Provide the (x, y) coordinate of the cell's center where the given text is located.  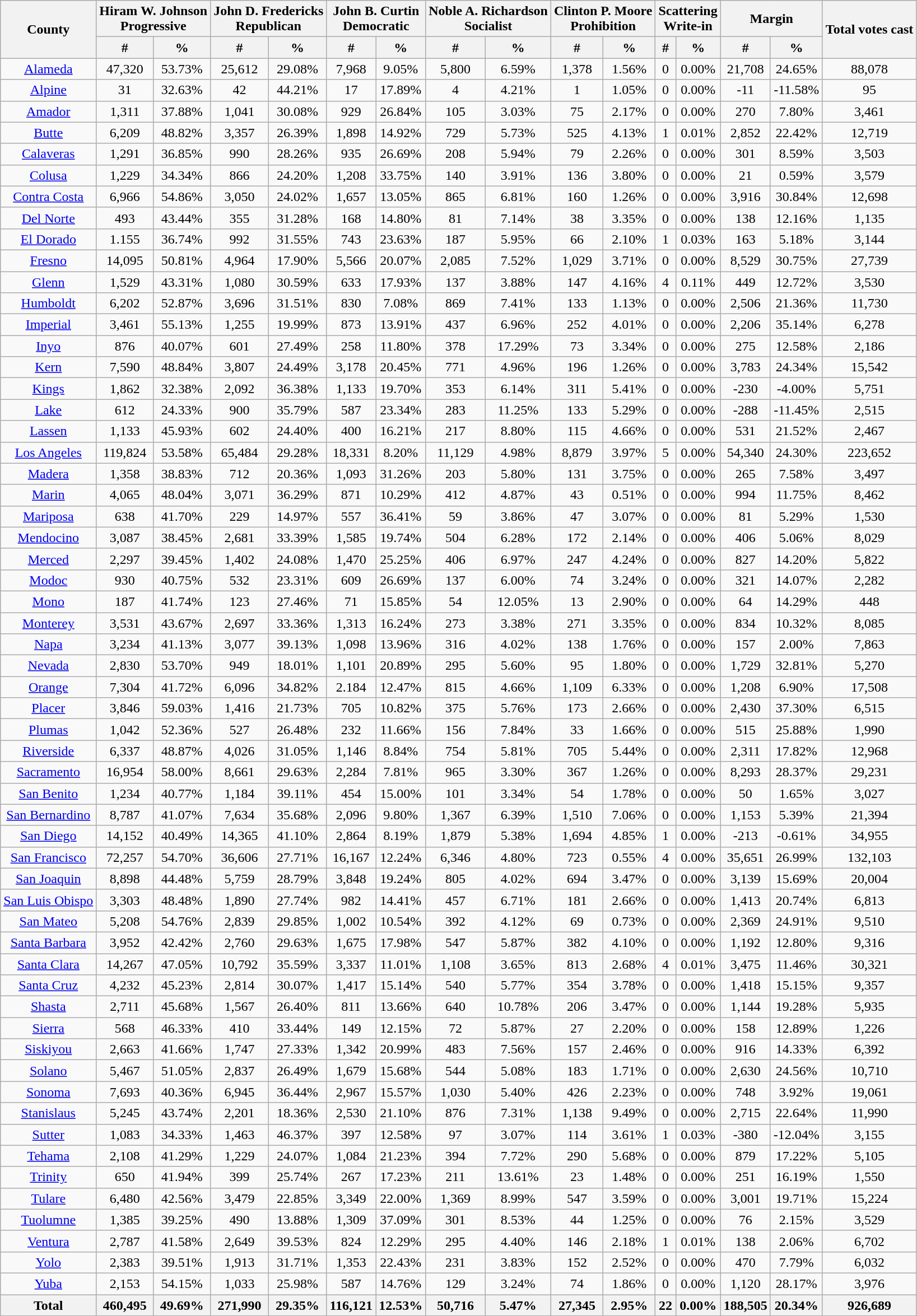
38 (577, 218)
54.86% (182, 197)
7.58% (797, 474)
6,032 (869, 1262)
47,320 (125, 69)
ScatteringWrite-in (688, 19)
183 (577, 1071)
Kern (48, 367)
48.48% (182, 900)
24.49% (297, 367)
273 (455, 623)
66 (577, 239)
15,542 (869, 367)
208 (455, 154)
557 (351, 516)
41.13% (182, 645)
5.94% (518, 154)
5.77% (518, 986)
694 (577, 879)
29.85% (297, 921)
1,153 (745, 815)
4.12% (518, 921)
5.06% (797, 538)
8.84% (401, 751)
41.70% (182, 516)
John B. CurtinDemocratic (376, 19)
30.08% (297, 111)
1,291 (125, 154)
5,467 (125, 1071)
31.71% (297, 1262)
3,071 (240, 495)
132,103 (869, 857)
2,787 (125, 1241)
3,952 (125, 942)
3.03% (518, 111)
638 (125, 516)
229 (240, 516)
-12.04% (797, 1135)
1,510 (577, 815)
2.90% (630, 601)
7,590 (125, 367)
39.51% (182, 1262)
20.36% (297, 474)
3,807 (240, 367)
8,462 (869, 495)
2.18% (630, 1241)
140 (455, 175)
2,681 (240, 538)
San Diego (48, 836)
Shasta (48, 1007)
7.06% (630, 815)
410 (240, 1028)
31.55% (297, 239)
930 (125, 580)
Solano (48, 1071)
12,698 (869, 197)
13.96% (401, 645)
252 (577, 325)
1,550 (869, 1177)
163 (745, 239)
1,417 (351, 986)
12.24% (401, 857)
149 (351, 1028)
53.58% (182, 452)
10,792 (240, 964)
3,529 (869, 1220)
26.84% (401, 111)
4.80% (518, 857)
18,331 (351, 452)
19.71% (797, 1198)
1,470 (351, 559)
5.68% (630, 1156)
2.95% (630, 1305)
1,101 (351, 666)
1,084 (351, 1156)
19,061 (869, 1092)
101 (455, 794)
2.46% (630, 1049)
871 (351, 495)
873 (351, 325)
39.53% (297, 1241)
1,367 (455, 815)
2,697 (240, 623)
640 (455, 1007)
4,964 (240, 260)
52.36% (182, 730)
2,515 (869, 410)
20.99% (401, 1049)
21.73% (297, 708)
15.85% (401, 601)
4.13% (630, 133)
8,085 (869, 623)
41.07% (182, 815)
8,529 (745, 260)
206 (577, 1007)
3,579 (869, 175)
5,270 (869, 666)
2,369 (745, 921)
17.98% (401, 942)
8,879 (577, 452)
Humboldt (48, 304)
79 (577, 154)
Mariposa (48, 516)
448 (869, 601)
44.21% (297, 90)
28.26% (297, 154)
5,245 (125, 1113)
1,679 (351, 1071)
275 (745, 346)
39.13% (297, 645)
515 (745, 730)
2.68% (630, 964)
17.89% (401, 90)
22.43% (401, 1262)
45.23% (182, 986)
830 (351, 304)
1,378 (577, 69)
7.14% (518, 218)
11,129 (455, 452)
Sacramento (48, 772)
729 (455, 133)
834 (745, 623)
3,479 (240, 1198)
24.02% (297, 197)
2,108 (125, 1156)
5.44% (630, 751)
26.40% (297, 1007)
168 (351, 218)
5,822 (869, 559)
31.26% (401, 474)
Santa Clara (48, 964)
3,783 (745, 367)
Santa Barbara (48, 942)
188,505 (745, 1305)
54.70% (182, 857)
33.39% (297, 538)
21.23% (401, 1156)
72,257 (125, 857)
41.29% (182, 1156)
-288 (745, 410)
25.25% (401, 559)
290 (577, 1156)
916 (745, 1049)
14.92% (401, 133)
454 (351, 794)
30.75% (797, 260)
311 (577, 389)
602 (240, 431)
4.98% (518, 452)
3,139 (745, 879)
9,316 (869, 942)
Imperial (48, 325)
2,715 (745, 1113)
13.05% (401, 197)
5 (665, 452)
30.59% (297, 282)
7,304 (125, 687)
1,862 (125, 389)
34.34% (182, 175)
Siskiyou (48, 1049)
40.75% (182, 580)
2,506 (745, 304)
53.70% (182, 666)
41.74% (182, 601)
6,278 (869, 325)
6,096 (240, 687)
6,515 (869, 708)
-213 (745, 836)
37.30% (797, 708)
354 (577, 986)
7.31% (518, 1113)
612 (125, 410)
136 (577, 175)
1,529 (125, 282)
2.00% (797, 645)
3.30% (518, 772)
965 (455, 772)
Calaveras (48, 154)
53.73% (182, 69)
11.66% (401, 730)
900 (240, 410)
4.96% (518, 367)
42 (240, 90)
12.53% (401, 1305)
Total votes cast (869, 29)
1,913 (240, 1262)
48.84% (182, 367)
6,337 (125, 751)
2,383 (125, 1262)
15.15% (797, 986)
992 (240, 239)
4.10% (630, 942)
1,353 (351, 1262)
Mendocino (48, 538)
866 (240, 175)
3,178 (351, 367)
12.72% (797, 282)
-230 (745, 389)
12.29% (401, 1241)
14,095 (125, 260)
10.78% (518, 1007)
55.13% (182, 325)
Stanislaus (48, 1113)
15.69% (797, 879)
267 (351, 1177)
15,224 (869, 1198)
17.90% (297, 260)
14,152 (125, 836)
48.04% (182, 495)
712 (240, 474)
12,719 (869, 133)
3,027 (869, 794)
22.64% (797, 1113)
40.07% (182, 346)
42.42% (182, 942)
45.93% (182, 431)
27.33% (297, 1049)
6,346 (455, 857)
3,976 (869, 1284)
25.74% (297, 1177)
24.07% (297, 1156)
54.15% (182, 1284)
49.69% (182, 1305)
1,585 (351, 538)
20.89% (401, 666)
6.14% (518, 389)
36.29% (297, 495)
5,935 (869, 1007)
129 (455, 1284)
75 (577, 111)
Riverside (48, 751)
33 (577, 730)
6,813 (869, 900)
5,105 (869, 1156)
1,138 (577, 1113)
San Luis Obispo (48, 900)
6.33% (630, 687)
483 (455, 1049)
2,711 (125, 1007)
3.97% (630, 452)
43.31% (182, 282)
6.71% (518, 900)
San Francisco (48, 857)
771 (455, 367)
12.80% (797, 942)
Sierra (48, 1028)
24.33% (182, 410)
2.14% (630, 538)
64 (745, 601)
County (48, 29)
5.60% (518, 666)
6.97% (518, 559)
5,751 (869, 389)
3,077 (240, 645)
10.29% (401, 495)
815 (455, 687)
2.184 (351, 687)
28.17% (797, 1284)
3.91% (518, 175)
3.71% (630, 260)
8,787 (125, 815)
869 (455, 304)
2,297 (125, 559)
26.99% (797, 857)
Nevada (48, 666)
223,652 (869, 452)
41.66% (182, 1049)
990 (240, 154)
2,630 (745, 1071)
11.01% (401, 964)
Margin (771, 19)
504 (455, 538)
41.58% (182, 1241)
1,093 (351, 474)
2,649 (240, 1241)
50 (745, 794)
22 (665, 1305)
532 (240, 580)
601 (240, 346)
173 (577, 708)
38.45% (182, 538)
105 (455, 111)
1,226 (869, 1028)
2,864 (351, 836)
6,966 (125, 197)
203 (455, 474)
18.01% (297, 666)
1,311 (125, 111)
6.00% (518, 580)
24.91% (797, 921)
1,990 (869, 730)
6,945 (240, 1092)
46.33% (182, 1028)
196 (577, 367)
211 (455, 1177)
397 (351, 1135)
40.77% (182, 794)
3,303 (125, 900)
34,955 (869, 836)
23.31% (297, 580)
2,153 (125, 1284)
59 (455, 516)
8,898 (125, 879)
2,760 (240, 942)
1,192 (745, 942)
265 (745, 474)
11.80% (401, 346)
375 (455, 708)
21.52% (797, 431)
232 (351, 730)
321 (745, 580)
1.71% (630, 1071)
5,800 (455, 69)
1.56% (630, 69)
4.16% (630, 282)
1,108 (455, 964)
15.68% (401, 1071)
24.20% (297, 175)
3.38% (518, 623)
4.40% (518, 1241)
609 (351, 580)
17.82% (797, 751)
400 (351, 431)
Inyo (48, 346)
21.36% (797, 304)
2.26% (630, 154)
3,696 (240, 304)
156 (455, 730)
1,567 (240, 1007)
4.85% (630, 836)
147 (577, 282)
949 (240, 666)
5,208 (125, 921)
2,830 (125, 666)
1,418 (745, 986)
13.91% (401, 325)
Plumas (48, 730)
2.23% (630, 1092)
39.25% (182, 1220)
1.86% (630, 1284)
Hiram W. JohnsonProgressive (153, 19)
926,689 (869, 1305)
16.21% (401, 431)
470 (745, 1262)
-0.61% (797, 836)
1,255 (240, 325)
11,990 (869, 1113)
929 (351, 111)
3,001 (745, 1198)
29,231 (869, 772)
52.87% (182, 304)
1.78% (630, 794)
43.44% (182, 218)
54.76% (182, 921)
27,739 (869, 260)
24.40% (297, 431)
19.99% (297, 325)
36.44% (297, 1092)
3.88% (518, 282)
217 (455, 431)
1.48% (630, 1177)
6,209 (125, 133)
21 (745, 175)
2,967 (351, 1092)
71 (351, 601)
5.73% (518, 133)
146 (577, 1241)
1,413 (745, 900)
Lassen (48, 431)
6.96% (518, 325)
6,392 (869, 1049)
152 (577, 1262)
15.57% (401, 1092)
460,495 (125, 1305)
25,612 (240, 69)
1,530 (869, 516)
3,155 (869, 1135)
32.81% (797, 666)
879 (745, 1156)
31.51% (297, 304)
San Bernardino (48, 815)
4,026 (240, 751)
4,065 (125, 495)
160 (577, 197)
50,716 (455, 1305)
15.00% (401, 794)
8.99% (518, 1198)
493 (125, 218)
28.79% (297, 879)
3,234 (125, 645)
30.07% (297, 986)
13.88% (297, 1220)
12,968 (869, 751)
355 (240, 218)
16,954 (125, 772)
36,606 (240, 857)
5.80% (518, 474)
14,365 (240, 836)
6.90% (797, 687)
2,284 (351, 772)
5,759 (240, 879)
181 (577, 900)
Lake (48, 410)
27.71% (297, 857)
2,092 (240, 389)
1,033 (240, 1284)
Alpine (48, 90)
40.36% (182, 1092)
0.73% (630, 921)
9,510 (869, 921)
37.09% (401, 1220)
19.74% (401, 538)
2,096 (351, 815)
22.85% (297, 1198)
20.07% (401, 260)
Yuba (48, 1284)
6.59% (518, 69)
1,729 (745, 666)
32.63% (182, 90)
29.35% (297, 1305)
4.01% (630, 325)
824 (351, 1241)
33.44% (297, 1028)
3,846 (125, 708)
San Joaquin (48, 879)
23.34% (401, 410)
10.82% (401, 708)
31 (125, 90)
9,357 (869, 986)
20.74% (797, 900)
3.83% (518, 1262)
Tulare (48, 1198)
1,402 (240, 559)
3.80% (630, 175)
Placer (48, 708)
0.11% (698, 282)
2,839 (240, 921)
3,530 (869, 282)
7.79% (797, 1262)
3.61% (630, 1135)
41.94% (182, 1177)
31.28% (297, 218)
15.14% (401, 986)
172 (577, 538)
3,475 (745, 964)
2.17% (630, 111)
7,634 (240, 815)
Del Norte (48, 218)
1,234 (125, 794)
1,463 (240, 1135)
490 (240, 1220)
22.00% (401, 1198)
Merced (48, 559)
29.08% (297, 69)
1,120 (745, 1284)
3.78% (630, 986)
527 (240, 730)
Kings (48, 389)
12.47% (401, 687)
1,041 (240, 111)
27,345 (577, 1305)
-11.58% (797, 90)
1.80% (630, 666)
10.54% (401, 921)
811 (351, 1007)
743 (351, 239)
1.65% (797, 794)
72 (455, 1028)
2.10% (630, 239)
270 (745, 111)
San Mateo (48, 921)
7.52% (518, 260)
982 (351, 900)
5.41% (630, 389)
24.56% (797, 1071)
Madera (48, 474)
3,531 (125, 623)
39.45% (182, 559)
1,080 (240, 282)
1,694 (577, 836)
1,369 (455, 1198)
3.75% (630, 474)
3,503 (869, 154)
13.66% (401, 1007)
5.38% (518, 836)
Ventura (48, 1241)
Fresno (48, 260)
24.34% (797, 367)
1,313 (351, 623)
20,004 (869, 879)
17.29% (518, 346)
26.49% (297, 1071)
7.08% (401, 304)
7,693 (125, 1092)
1,675 (351, 942)
23.63% (401, 239)
12.05% (518, 601)
San Benito (48, 794)
115 (577, 431)
Noble A. RichardsonSocialist (488, 19)
1,890 (240, 900)
Total (48, 1305)
2.20% (630, 1028)
31.05% (297, 751)
17.22% (797, 1156)
367 (577, 772)
1,385 (125, 1220)
650 (125, 1177)
6.28% (518, 538)
8.53% (518, 1220)
7,968 (351, 69)
41.72% (182, 687)
251 (745, 1177)
33.36% (297, 623)
544 (455, 1071)
2,852 (745, 133)
2,530 (351, 1113)
29.28% (297, 452)
34.33% (182, 1135)
13 (577, 601)
754 (455, 751)
8,661 (240, 772)
59.03% (182, 708)
3,357 (240, 133)
7,863 (869, 645)
4,232 (125, 986)
Orange (48, 687)
47 (577, 516)
16.19% (797, 1177)
1.13% (630, 304)
23 (577, 1177)
1,146 (351, 751)
43.67% (182, 623)
10,710 (869, 1071)
36.38% (297, 389)
12.89% (797, 1028)
2.06% (797, 1241)
3,144 (869, 239)
26.39% (297, 133)
35.59% (297, 964)
46.37% (297, 1135)
813 (577, 964)
4.24% (630, 559)
994 (745, 495)
6,702 (869, 1241)
3,050 (240, 197)
35,651 (745, 857)
412 (455, 495)
24.08% (297, 559)
3,848 (351, 879)
3.86% (518, 516)
723 (577, 857)
-11.45% (797, 410)
2,467 (869, 431)
Monterey (48, 623)
73 (577, 346)
2,311 (745, 751)
1,029 (577, 260)
935 (351, 154)
21,394 (869, 815)
-4.00% (797, 389)
394 (455, 1156)
5.81% (518, 751)
378 (455, 346)
2,206 (745, 325)
2,282 (869, 580)
382 (577, 942)
2.52% (630, 1262)
44.48% (182, 879)
John D. FredericksRepublican (269, 19)
392 (455, 921)
14.33% (797, 1049)
1,358 (125, 474)
16.24% (401, 623)
426 (577, 1092)
1,109 (577, 687)
540 (455, 986)
6.39% (518, 815)
353 (455, 389)
Trinity (48, 1177)
14.07% (797, 580)
26.48% (297, 730)
116,121 (351, 1305)
2,814 (240, 986)
8.59% (797, 154)
3,087 (125, 538)
48.82% (182, 133)
11.75% (797, 495)
25.88% (797, 730)
827 (745, 559)
247 (577, 559)
9.05% (401, 69)
39.11% (297, 794)
1,879 (455, 836)
20.45% (401, 367)
1,416 (240, 708)
58.00% (182, 772)
22.42% (797, 133)
Los Angeles (48, 452)
1,342 (351, 1049)
36.41% (401, 516)
258 (351, 346)
24.30% (797, 452)
437 (455, 325)
8,293 (745, 772)
97 (455, 1135)
5.39% (797, 815)
17 (351, 90)
231 (455, 1262)
16,167 (351, 857)
7.56% (518, 1049)
Sonoma (48, 1092)
5,566 (351, 260)
-380 (745, 1135)
8.20% (401, 452)
123 (240, 601)
17.93% (401, 282)
748 (745, 1092)
1,309 (351, 1220)
54,340 (745, 452)
13.61% (518, 1177)
Clinton P. MooreProhibition (603, 19)
Colusa (48, 175)
3.59% (630, 1198)
44 (577, 1220)
19.70% (401, 389)
34.82% (297, 687)
14.41% (401, 900)
11.25% (518, 410)
1.155 (125, 239)
14.29% (797, 601)
Tehama (48, 1156)
36.74% (182, 239)
3,349 (351, 1198)
48.87% (182, 751)
51.05% (182, 1071)
19.24% (401, 879)
2,186 (869, 346)
11,730 (869, 304)
14.20% (797, 559)
Napa (48, 645)
69 (577, 921)
119,824 (125, 452)
4.87% (518, 495)
3,497 (869, 474)
316 (455, 645)
47.05% (182, 964)
2.15% (797, 1220)
114 (577, 1135)
7.41% (518, 304)
Santa Cruz (48, 986)
19.28% (797, 1007)
27.46% (297, 601)
2,837 (240, 1071)
3,337 (351, 964)
399 (240, 1177)
El Dorado (48, 239)
1,098 (351, 645)
11.46% (797, 964)
1.25% (630, 1220)
Modoc (48, 580)
5.18% (797, 239)
33.75% (401, 175)
42.56% (182, 1198)
27.74% (297, 900)
0.59% (797, 175)
9.49% (630, 1113)
3.92% (797, 1092)
Glenn (48, 282)
14.76% (401, 1284)
10.32% (797, 623)
2,201 (240, 1113)
568 (125, 1028)
Yolo (48, 1262)
9.80% (401, 815)
1,030 (455, 1092)
7.84% (518, 730)
76 (745, 1220)
24.65% (797, 69)
Marin (48, 495)
131 (577, 474)
633 (351, 282)
35.79% (297, 410)
43 (577, 495)
45.68% (182, 1007)
7.72% (518, 1156)
7.80% (797, 111)
36.85% (182, 154)
1,144 (745, 1007)
14,267 (125, 964)
Alameda (48, 69)
1,657 (351, 197)
805 (455, 879)
1,898 (351, 133)
3,916 (745, 197)
2,663 (125, 1049)
5.08% (518, 1071)
65,484 (240, 452)
21,708 (745, 69)
8.19% (401, 836)
5.47% (518, 1305)
5.76% (518, 708)
283 (455, 410)
88,078 (869, 69)
6,480 (125, 1198)
12.15% (401, 1028)
531 (745, 431)
Contra Costa (48, 197)
4.21% (518, 90)
271 (577, 623)
Mono (48, 601)
27 (577, 1028)
-11 (745, 90)
Butte (48, 133)
32.38% (182, 389)
457 (455, 900)
Sutter (48, 1135)
5.40% (518, 1092)
6.81% (518, 197)
35.68% (297, 815)
3.65% (518, 964)
7.81% (401, 772)
21.10% (401, 1113)
0.55% (630, 857)
35.14% (797, 325)
5.95% (518, 239)
Tuolumne (48, 1220)
865 (455, 197)
25.98% (297, 1284)
8.80% (518, 431)
525 (577, 133)
30.84% (797, 197)
50.81% (182, 260)
Amador (48, 111)
17.23% (401, 1177)
1.76% (630, 645)
449 (745, 282)
1,002 (351, 921)
38.83% (182, 474)
18.36% (297, 1113)
8,029 (869, 538)
28.37% (797, 772)
37.88% (182, 111)
41.10% (297, 836)
158 (745, 1028)
0.51% (630, 495)
12.16% (797, 218)
17,508 (869, 687)
2,085 (455, 260)
2,430 (745, 708)
14.80% (401, 218)
1.05% (630, 90)
1,135 (869, 218)
6,202 (125, 304)
14.97% (297, 516)
1.66% (630, 730)
271,990 (240, 1305)
30,321 (869, 964)
43.74% (182, 1113)
20.34% (797, 1305)
1,747 (240, 1049)
27.49% (297, 346)
1,042 (125, 730)
1,083 (125, 1135)
1,184 (240, 794)
40.49% (182, 836)
